Pinpoint the cell where the given text exists, returning its (X, Y) midpoint coordinate. 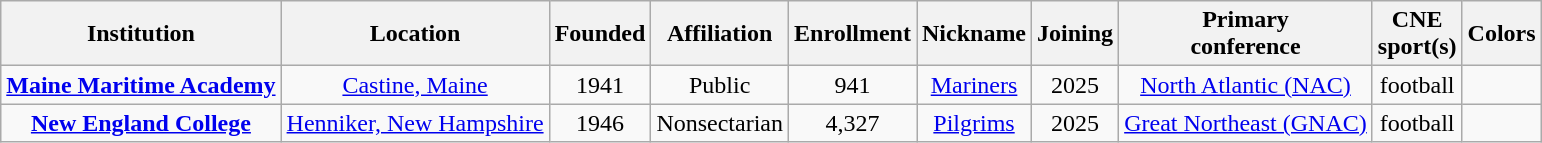
Castine, Maine (415, 85)
4,327 (853, 123)
Mariners (974, 85)
Nickname (974, 34)
1941 (600, 85)
Joining (1076, 34)
Affiliation (720, 34)
1946 (600, 123)
Great Northeast (GNAC) (1246, 123)
941 (853, 85)
Primaryconference (1246, 34)
Henniker, New Hampshire (415, 123)
Institution (141, 34)
CNEsport(s) (1417, 34)
Location (415, 34)
Public (720, 85)
Nonsectarian (720, 123)
Maine Maritime Academy (141, 85)
Pilgrims (974, 123)
New England College (141, 123)
North Atlantic (NAC) (1246, 85)
Enrollment (853, 34)
Colors (1502, 34)
Founded (600, 34)
